Return the (X, Y) coordinate for the center point of the cell that contains the specified text.  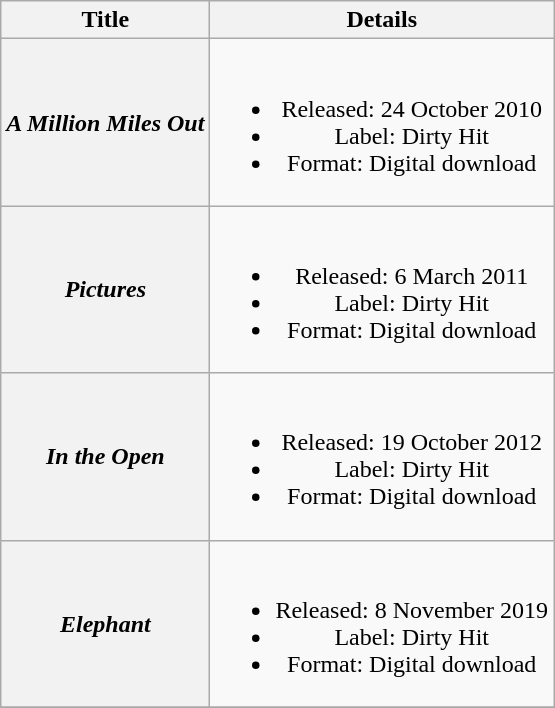
Details (382, 20)
Released: 24 October 2010Label: Dirty HitFormat: Digital download (382, 122)
Released: 8 November 2019Label: Dirty HitFormat: Digital download (382, 624)
In the Open (106, 456)
Pictures (106, 290)
Released: 6 March 2011Label: Dirty HitFormat: Digital download (382, 290)
Title (106, 20)
Released: 19 October 2012Label: Dirty HitFormat: Digital download (382, 456)
Elephant (106, 624)
A Million Miles Out (106, 122)
